Extract the (X, Y) coordinate from the center of the cell holding the provided text.  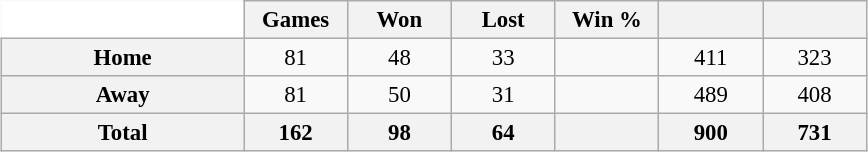
731 (815, 133)
Win % (607, 20)
Lost (503, 20)
900 (711, 133)
Total (123, 133)
Home (123, 58)
Away (123, 95)
Won (399, 20)
48 (399, 58)
411 (711, 58)
98 (399, 133)
323 (815, 58)
162 (296, 133)
489 (711, 95)
64 (503, 133)
50 (399, 95)
33 (503, 58)
31 (503, 95)
Games (296, 20)
408 (815, 95)
